Identify which cell holds the provided text, then report its (X, Y) central coordinate. 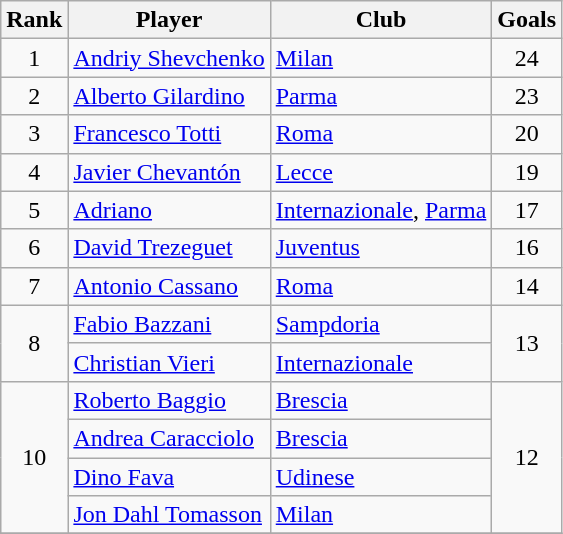
Roberto Baggio (169, 400)
Player (169, 20)
17 (527, 210)
Fabio Bazzani (169, 324)
8 (34, 343)
13 (527, 343)
16 (527, 248)
19 (527, 172)
4 (34, 172)
Francesco Totti (169, 134)
Udinese (381, 477)
20 (527, 134)
23 (527, 96)
3 (34, 134)
Andrea Caracciolo (169, 438)
Andriy Shevchenko (169, 58)
14 (527, 286)
Sampdoria (381, 324)
Jon Dahl Tomasson (169, 515)
1 (34, 58)
Juventus (381, 248)
Christian Vieri (169, 362)
Dino Fava (169, 477)
Antonio Cassano (169, 286)
5 (34, 210)
2 (34, 96)
Internazionale (381, 362)
7 (34, 286)
Adriano (169, 210)
24 (527, 58)
Parma (381, 96)
Alberto Gilardino (169, 96)
Club (381, 20)
Javier Chevantón (169, 172)
Lecce (381, 172)
Internazionale, Parma (381, 210)
12 (527, 457)
Rank (34, 20)
Goals (527, 20)
David Trezeguet (169, 248)
6 (34, 248)
10 (34, 457)
